Pinpoint the cell where the given text exists, returning its [X, Y] midpoint coordinate. 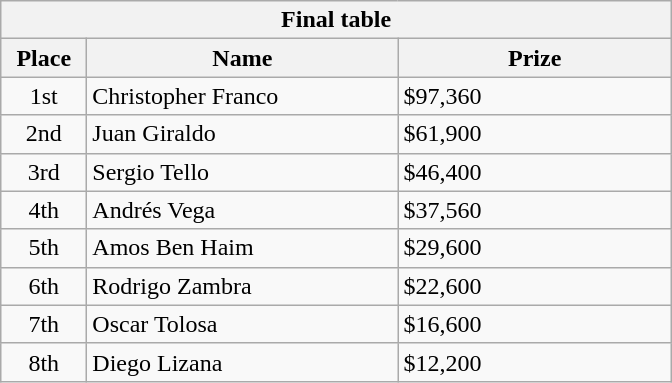
Andrés Vega [242, 210]
Sergio Tello [242, 172]
$46,400 [535, 172]
3rd [44, 172]
Name [242, 58]
$16,600 [535, 324]
6th [44, 286]
Rodrigo Zambra [242, 286]
5th [44, 248]
Juan Giraldo [242, 134]
Oscar Tolosa [242, 324]
$61,900 [535, 134]
2nd [44, 134]
$12,200 [535, 362]
$97,360 [535, 96]
$22,600 [535, 286]
Christopher Franco [242, 96]
7th [44, 324]
8th [44, 362]
Diego Lizana [242, 362]
1st [44, 96]
Amos Ben Haim [242, 248]
Final table [336, 20]
$29,600 [535, 248]
Prize [535, 58]
$37,560 [535, 210]
Place [44, 58]
4th [44, 210]
